From the cell containing the given text, extract its center point as [X, Y] coordinate. 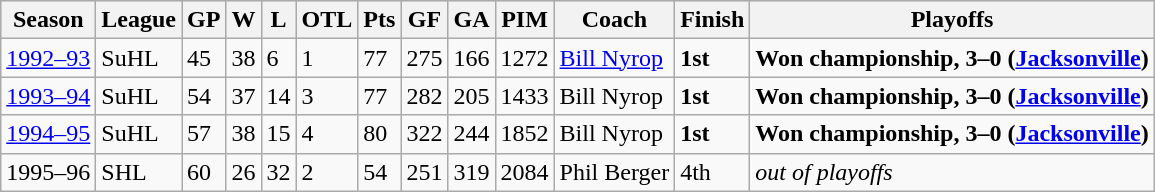
3 [327, 96]
1272 [524, 58]
L [278, 20]
45 [204, 58]
6 [278, 58]
275 [424, 58]
319 [472, 172]
Season [48, 20]
205 [472, 96]
Finish [712, 20]
W [244, 20]
SHL [139, 172]
Coach [614, 20]
80 [380, 134]
322 [424, 134]
League [139, 20]
32 [278, 172]
1433 [524, 96]
26 [244, 172]
4th [712, 172]
244 [472, 134]
1992–93 [48, 58]
Pts [380, 20]
15 [278, 134]
251 [424, 172]
1852 [524, 134]
Phil Berger [614, 172]
1995–96 [48, 172]
PIM [524, 20]
GA [472, 20]
282 [424, 96]
1 [327, 58]
2084 [524, 172]
Playoffs [952, 20]
out of playoffs [952, 172]
60 [204, 172]
37 [244, 96]
166 [472, 58]
GF [424, 20]
GP [204, 20]
1993–94 [48, 96]
14 [278, 96]
1994–95 [48, 134]
57 [204, 134]
4 [327, 134]
2 [327, 172]
OTL [327, 20]
